For the text-containing cell, return its midpoint in [x, y] coordinate format. 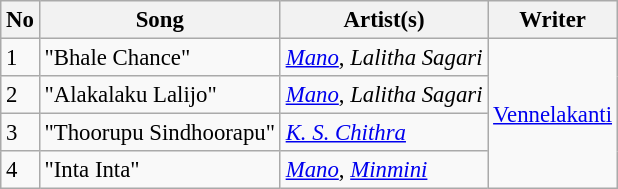
"Inta Inta" [160, 170]
Song [160, 20]
"Bhale Chance" [160, 58]
4 [20, 170]
1 [20, 58]
No [20, 20]
2 [20, 95]
"Thoorupu Sindhoorapu" [160, 133]
Writer [553, 20]
3 [20, 133]
Artist(s) [384, 20]
"Alakalaku Lalijo" [160, 95]
Vennelakanti [553, 114]
Mano, Minmini [384, 170]
K. S. Chithra [384, 133]
